Locate the cell with the specified text and output its (X, Y) center coordinate. 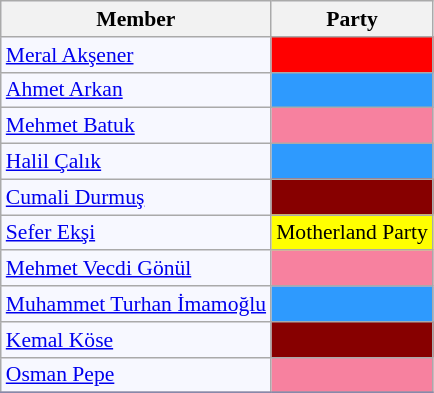
Motherland Party (352, 233)
Party (352, 19)
Mehmet Batuk (136, 126)
Ahmet Arkan (136, 90)
Muhammet Turhan İmamoğlu (136, 304)
Meral Akşener (136, 55)
Halil Çalık (136, 162)
Member (136, 19)
Mehmet Vecdi Gönül (136, 269)
Osman Pepe (136, 375)
Sefer Ekşi (136, 233)
Kemal Köse (136, 340)
Cumali Durmuş (136, 197)
